Search for the cell housing the specified text and yield its (x, y) center coordinate. 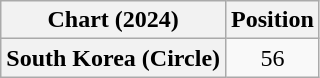
56 (273, 58)
Position (273, 20)
South Korea (Circle) (114, 58)
Chart (2024) (114, 20)
